Extract the (X, Y) coordinate from the center of the cell holding the provided text.  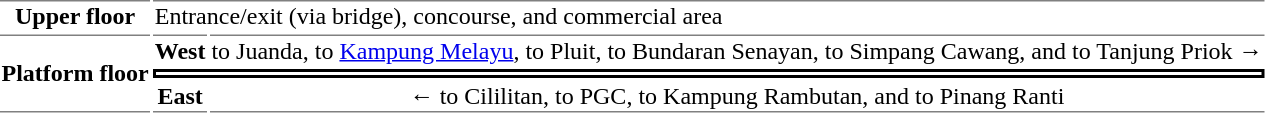
Upper floor (75, 16)
Platform floor (75, 73)
Entrance/exit (via bridge), concourse, and commercial area (708, 16)
to Juanda, to Kampung Melayu, to Pluit, to Bundaran Senayan, to Simpang Cawang, and to Tanjung Priok → (737, 50)
← to Cililitan, to PGC, to Kampung Rambutan, and to Pinang Ranti (737, 97)
West (180, 50)
East (180, 97)
